Capture the cell that displays the provided text and extract its [x, y] central coordinate. 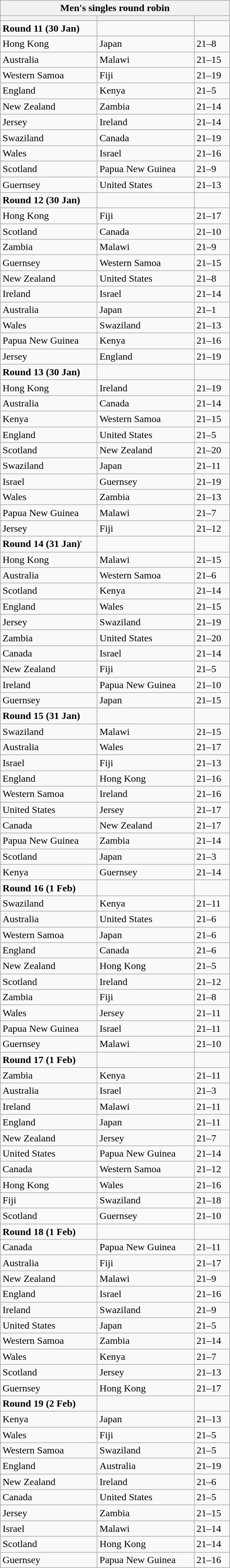
Round 12 (30 Jan) [49, 200]
Round 15 (31 Jan) [49, 716]
Round 19 (2 Feb) [49, 1403]
Men's singles round robin [115, 8]
Round 18 (1 Feb) [49, 1232]
21–18 [212, 1201]
Round 13 (30 Jan) [49, 372]
21–1 [212, 310]
Round 14 (31 Jan)' [49, 544]
Round 11 (30 Jan) [49, 28]
Round 16 (1 Feb) [49, 888]
Round 17 (1 Feb) [49, 1060]
